From the cell containing the given text, extract its center point as [X, Y] coordinate. 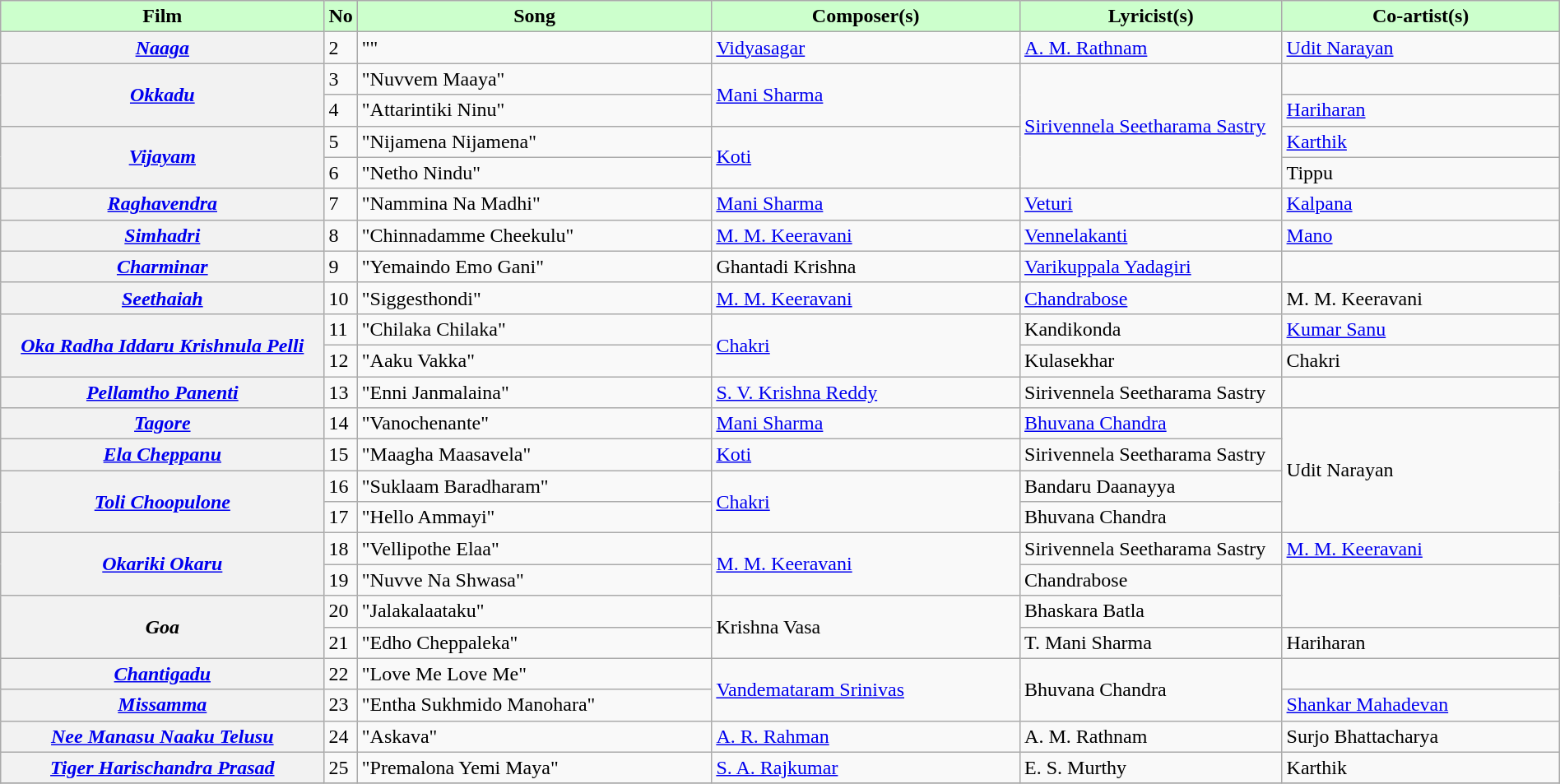
"Nammina Na Madhi" [535, 204]
"Premalona Yemi Maya" [535, 768]
Charminar [163, 267]
"Nuvvem Maaya" [535, 79]
Okkadu [163, 95]
No [341, 16]
"Askava" [535, 736]
Seethaiah [163, 298]
13 [341, 392]
Okariki Okaru [163, 564]
9 [341, 267]
10 [341, 298]
Co-artist(s) [1420, 16]
12 [341, 360]
"Siggesthondi" [535, 298]
8 [341, 235]
"" [535, 48]
"Love Me Love Me" [535, 674]
Bandaru Daanayya [1152, 486]
A. R. Rahman [866, 736]
Song [535, 16]
20 [341, 611]
"Nuvve Na Shwasa" [535, 580]
19 [341, 580]
"Aaku Vakka" [535, 360]
Tiger Harischandra Prasad [163, 768]
23 [341, 705]
"Enni Janmalaina" [535, 392]
4 [341, 110]
Tagore [163, 424]
25 [341, 768]
"Jalakalaataku" [535, 611]
"Nijamena Nijamena" [535, 141]
6 [341, 173]
"Entha Sukhmido Manohara" [535, 705]
Kumar Sanu [1420, 329]
Ela Cheppanu [163, 455]
3 [341, 79]
"Maagha Maasavela" [535, 455]
Krishna Vasa [866, 627]
"Netho Nindu" [535, 173]
Vandemataram Srinivas [866, 689]
Kulasekhar [1152, 360]
Missamma [163, 705]
Pellamtho Panenti [163, 392]
E. S. Murthy [1152, 768]
"Vanochenante" [535, 424]
Kalpana [1420, 204]
Varikuppala Yadagiri [1152, 267]
"Yemaindo Emo Gani" [535, 267]
Veturi [1152, 204]
Vidyasagar [866, 48]
"Attarintiki Ninu" [535, 110]
Shankar Mahadevan [1420, 705]
24 [341, 736]
15 [341, 455]
21 [341, 643]
Chantigadu [163, 674]
Naaga [163, 48]
Ghantadi Krishna [866, 267]
S. A. Rajkumar [866, 768]
"Suklaam Baradharam" [535, 486]
17 [341, 517]
Composer(s) [866, 16]
Tippu [1420, 173]
Simhadri [163, 235]
"Vellipothe Elaa" [535, 549]
22 [341, 674]
18 [341, 549]
Lyricist(s) [1152, 16]
2 [341, 48]
"Edho Cheppaleka" [535, 643]
S. V. Krishna Reddy [866, 392]
5 [341, 141]
Vennelakanti [1152, 235]
7 [341, 204]
11 [341, 329]
Kandikonda [1152, 329]
Raghavendra [163, 204]
Mano [1420, 235]
Oka Radha Iddaru Krishnula Pelli [163, 345]
Surjo Bhattacharya [1420, 736]
Bhaskara Batla [1152, 611]
Vijayam [163, 157]
T. Mani Sharma [1152, 643]
Film [163, 16]
Toli Choopulone [163, 502]
14 [341, 424]
"Chilaka Chilaka" [535, 329]
Nee Manasu Naaku Telusu [163, 736]
"Hello Ammayi" [535, 517]
"Chinnadamme Cheekulu" [535, 235]
16 [341, 486]
Goa [163, 627]
